Find where the given text appears and provide that cell's center as (X, Y) coordinate. 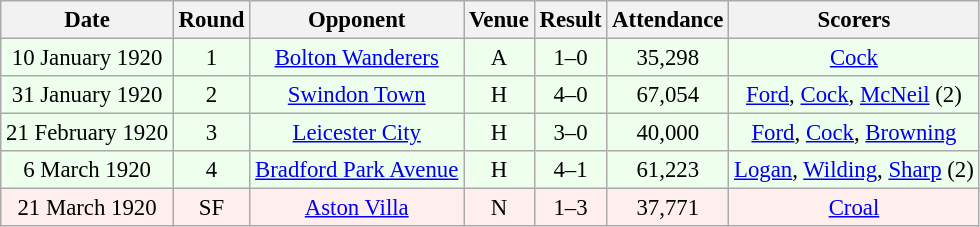
Croal (854, 208)
31 January 1920 (88, 95)
A (500, 58)
6 March 1920 (88, 170)
SF (211, 208)
37,771 (668, 208)
40,000 (668, 133)
Cock (854, 58)
4–1 (570, 170)
N (500, 208)
Venue (500, 20)
Scorers (854, 20)
Round (211, 20)
4–0 (570, 95)
Date (88, 20)
1–3 (570, 208)
35,298 (668, 58)
Aston Villa (357, 208)
Leicester City (357, 133)
Bolton Wanderers (357, 58)
Bradford Park Avenue (357, 170)
67,054 (668, 95)
2 (211, 95)
Attendance (668, 20)
1–0 (570, 58)
1 (211, 58)
Opponent (357, 20)
4 (211, 170)
3 (211, 133)
61,223 (668, 170)
Ford, Cock, McNeil (2) (854, 95)
3–0 (570, 133)
Swindon Town (357, 95)
21 March 1920 (88, 208)
Result (570, 20)
Logan, Wilding, Sharp (2) (854, 170)
10 January 1920 (88, 58)
Ford, Cock, Browning (854, 133)
21 February 1920 (88, 133)
